Provide the [X, Y] coordinate of the cell's center where the given text is located.  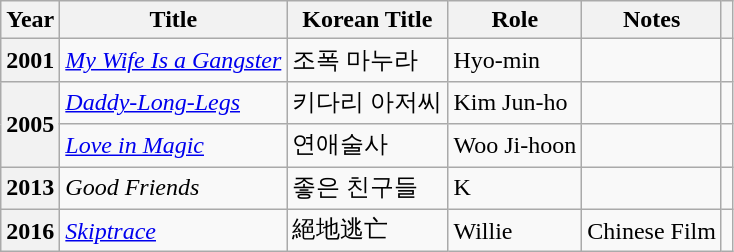
2013 [30, 188]
Korean Title [368, 20]
2005 [30, 124]
키다리 아저씨 [368, 102]
Kim Jun-ho [515, 102]
좋은 친구들 [368, 188]
Skiptrace [174, 230]
연애술사 [368, 146]
絕地逃亡 [368, 230]
My Wife Is a Gangster [174, 60]
Hyo-min [515, 60]
Love in Magic [174, 146]
Title [174, 20]
2016 [30, 230]
K [515, 188]
Woo Ji-hoon [515, 146]
Chinese Film [652, 230]
Willie [515, 230]
Good Friends [174, 188]
Daddy-Long-Legs [174, 102]
Role [515, 20]
Year [30, 20]
Notes [652, 20]
2001 [30, 60]
조폭 마누라 [368, 60]
